Determine the [X, Y] coordinate at the center of the cell enclosing the given text.  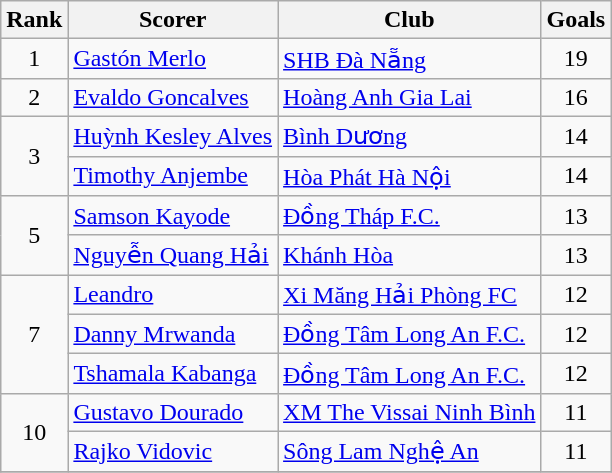
Nguyễn Quang Hải [173, 255]
Đồng Tháp F.C. [410, 216]
19 [576, 59]
Khánh Hòa [410, 255]
Scorer [173, 20]
Rank [34, 20]
Xi Măng Hải Phòng FC [410, 295]
2 [34, 97]
1 [34, 59]
Club [410, 20]
Samson Kayode [173, 216]
Tshamala Kabanga [173, 374]
7 [34, 334]
Gustavo Dourado [173, 412]
Goals [576, 20]
Hòa Phát Hà Nội [410, 176]
10 [34, 432]
Leandro [173, 295]
Danny Mrwanda [173, 334]
Gastón Merlo [173, 59]
Rajko Vidovic [173, 451]
16 [576, 97]
Bình Dương [410, 136]
Evaldo Goncalves [173, 97]
5 [34, 236]
Timothy Anjembe [173, 176]
SHB Đà Nẵng [410, 59]
3 [34, 156]
XM The Vissai Ninh Bình [410, 412]
Huỳnh Kesley Alves [173, 136]
Hoàng Anh Gia Lai [410, 97]
Sông Lam Nghệ An [410, 451]
